Extract the (X, Y) coordinate from the center of the cell holding the provided text.  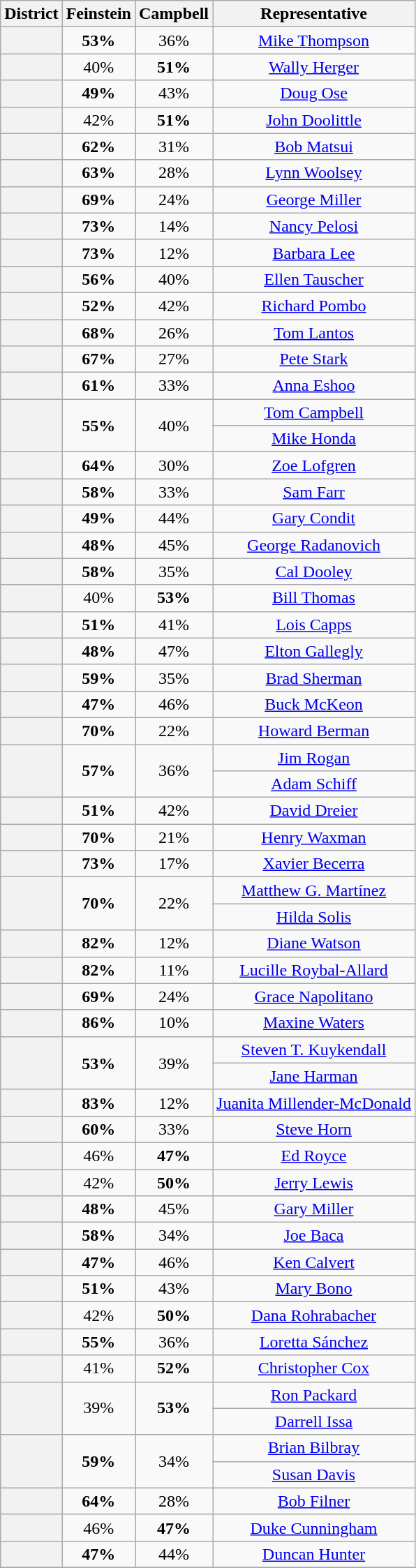
Anna Eshoo (314, 386)
Brian Bilbray (314, 1448)
Bill Thomas (314, 598)
Doug Ose (314, 94)
68% (98, 333)
21% (174, 837)
Representative (314, 14)
11% (174, 970)
27% (174, 359)
Zoe Lofgren (314, 465)
District (31, 14)
14% (174, 226)
George Miller (314, 200)
Gary Condit (314, 518)
17% (174, 864)
83% (98, 1103)
Dana Rohrabacher (314, 1315)
56% (98, 279)
Wally Herger (314, 67)
Hilda Solis (314, 917)
61% (98, 386)
Tom Campbell (314, 412)
Feinstein (98, 14)
Tom Lantos (314, 333)
Ken Calvert (314, 1262)
Matthew G. Martínez (314, 890)
Lynn Woolsey (314, 173)
Pete Stark (314, 359)
Mike Thompson (314, 40)
Steve Horn (314, 1129)
Mary Bono (314, 1289)
Diane Watson (314, 943)
26% (174, 333)
86% (98, 1023)
Buck McKeon (314, 704)
Christopher Cox (314, 1368)
Juanita Millender-McDonald (314, 1103)
Howard Berman (314, 731)
Steven T. Kuykendall (314, 1050)
Darrell Issa (314, 1421)
10% (174, 1023)
Loretta Sánchez (314, 1342)
Duke Cunningham (314, 1528)
Maxine Waters (314, 1023)
Joe Baca (314, 1236)
Barbara Lee (314, 253)
Nancy Pelosi (314, 226)
Ed Royce (314, 1156)
Ellen Tauscher (314, 279)
57% (98, 770)
Henry Waxman (314, 837)
John Doolittle (314, 120)
George Radanovich (314, 545)
Jerry Lewis (314, 1183)
Sam Farr (314, 492)
Jane Harman (314, 1076)
Xavier Becerra (314, 864)
Richard Pombo (314, 306)
Cal Dooley (314, 572)
67% (98, 359)
Brad Sherman (314, 678)
Jim Rogan (314, 757)
30% (174, 465)
Susan Davis (314, 1474)
Ron Packard (314, 1395)
Gary Miller (314, 1209)
Bob Filner (314, 1501)
Duncan Hunter (314, 1554)
Lucille Roybal-Allard (314, 970)
David Dreier (314, 811)
Mike Honda (314, 439)
60% (98, 1129)
63% (98, 173)
Lois Capps (314, 625)
Elton Gallegly (314, 651)
31% (174, 147)
Bob Matsui (314, 147)
62% (98, 147)
Campbell (174, 14)
Adam Schiff (314, 784)
Grace Napolitano (314, 996)
